Detect which cell encompasses the target text, then output its (X, Y) center coordinate. 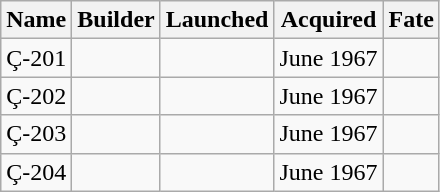
Ç-203 (36, 134)
Ç-204 (36, 172)
Fate (411, 20)
Ç-201 (36, 58)
Ç-202 (36, 96)
Launched (217, 20)
Acquired (328, 20)
Name (36, 20)
Builder (116, 20)
